From the cell containing the given text, extract its center point as [X, Y] coordinate. 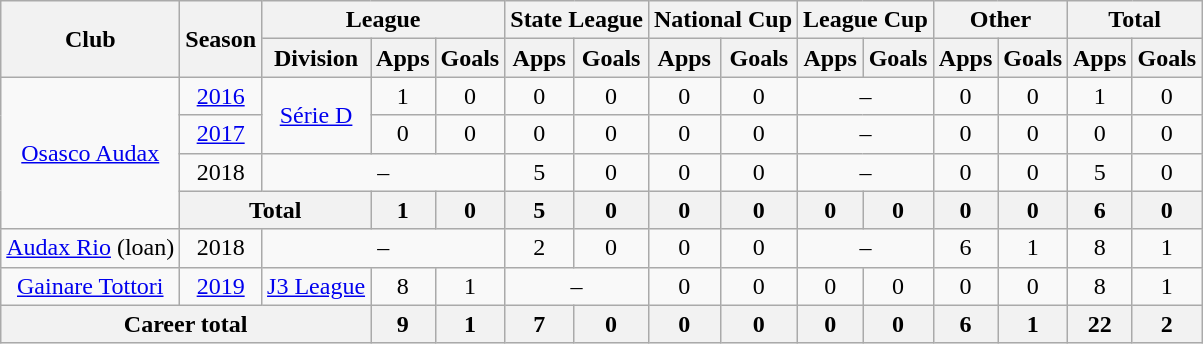
Gainare Tottori [90, 286]
Osasco Audax [90, 153]
State League [577, 20]
J3 League [316, 286]
9 [403, 324]
Other [1000, 20]
League Cup [866, 20]
Audax Rio (loan) [90, 248]
Club [90, 39]
2019 [221, 286]
Série D [316, 115]
2016 [221, 96]
League [384, 20]
Career total [186, 324]
Division [316, 58]
2017 [221, 134]
Season [221, 39]
22 [1100, 324]
7 [540, 324]
National Cup [722, 20]
